Capture the cell that displays the provided text and extract its [x, y] central coordinate. 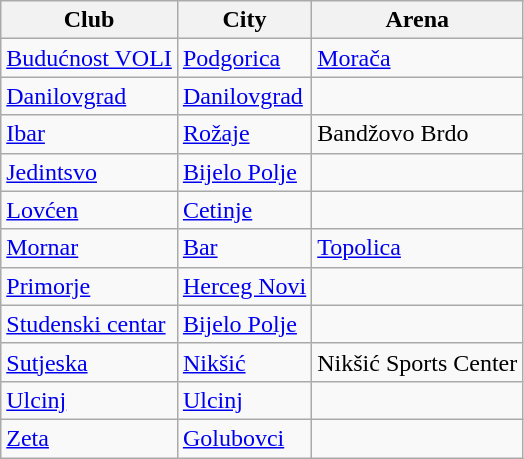
Cetinje [244, 210]
Bar [244, 248]
Arena [418, 20]
Ibar [90, 134]
Lovćen [90, 210]
City [244, 20]
Budućnost VOLI [90, 58]
Mornar [90, 248]
Studenski centar [90, 324]
Topolica [418, 248]
Sutjeska [90, 362]
Nikšić Sports Center [418, 362]
Podgorica [244, 58]
Jedintsvo [90, 172]
Golubovci [244, 438]
Zeta [90, 438]
Morača [418, 58]
Club [90, 20]
Nikšić [244, 362]
Rožaje [244, 134]
Primorje [90, 286]
Bandžovo Brdo [418, 134]
Herceg Novi [244, 286]
